Provide the (x, y) coordinate of the cell's center where the given text is located.  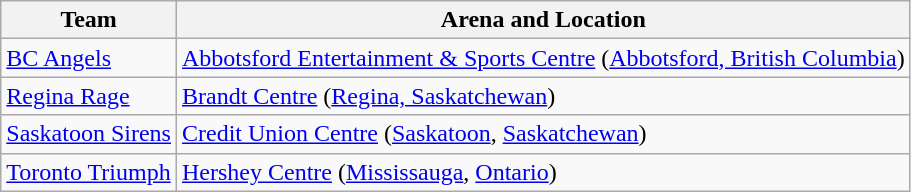
Hershey Centre (Mississauga, Ontario) (543, 172)
Credit Union Centre (Saskatoon, Saskatchewan) (543, 134)
Team (89, 20)
Arena and Location (543, 20)
Regina Rage (89, 96)
BC Angels (89, 58)
Abbotsford Entertainment & Sports Centre (Abbotsford, British Columbia) (543, 58)
Brandt Centre (Regina, Saskatchewan) (543, 96)
Saskatoon Sirens (89, 134)
Toronto Triumph (89, 172)
